Scan for the cell matching the given text and deliver its [x, y] coordinate at center. 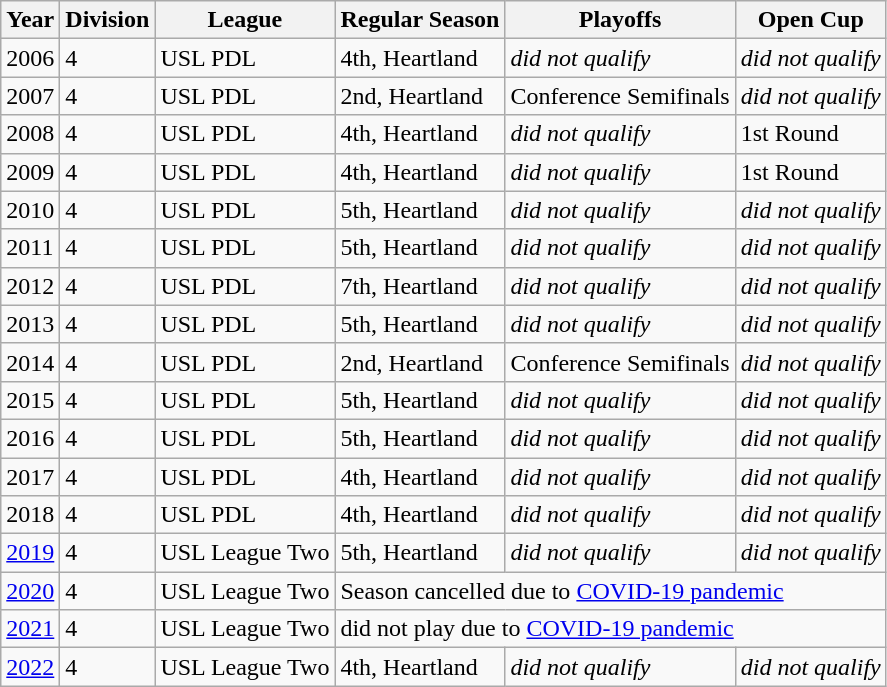
2020 [30, 591]
2018 [30, 515]
Open Cup [810, 20]
Year [30, 20]
2011 [30, 248]
2008 [30, 134]
2006 [30, 58]
2012 [30, 286]
League [245, 20]
Season cancelled due to COVID-19 pandemic [610, 591]
2017 [30, 477]
2016 [30, 438]
Division [108, 20]
2013 [30, 324]
2014 [30, 362]
2021 [30, 629]
2019 [30, 553]
2010 [30, 210]
did not play due to COVID-19 pandemic [610, 629]
2009 [30, 172]
2022 [30, 667]
7th, Heartland [420, 286]
2015 [30, 400]
Playoffs [620, 20]
Regular Season [420, 20]
2007 [30, 96]
